Determine the (X, Y) coordinate at the center of the cell enclosing the given text.  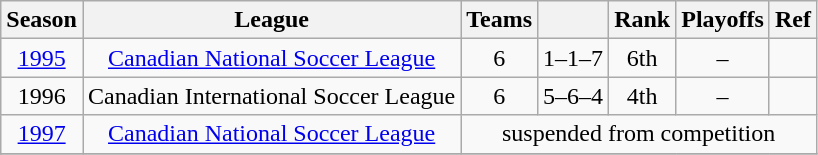
6th (642, 58)
Playoffs (723, 20)
Teams (500, 20)
1995 (42, 58)
5–6–4 (574, 96)
Season (42, 20)
4th (642, 96)
League (271, 20)
Rank (642, 20)
Ref (792, 20)
Canadian International Soccer League (271, 96)
1996 (42, 96)
1997 (42, 134)
suspended from competition (639, 134)
1–1–7 (574, 58)
